Extract the [x, y] coordinate from the center of the cell holding the provided text.  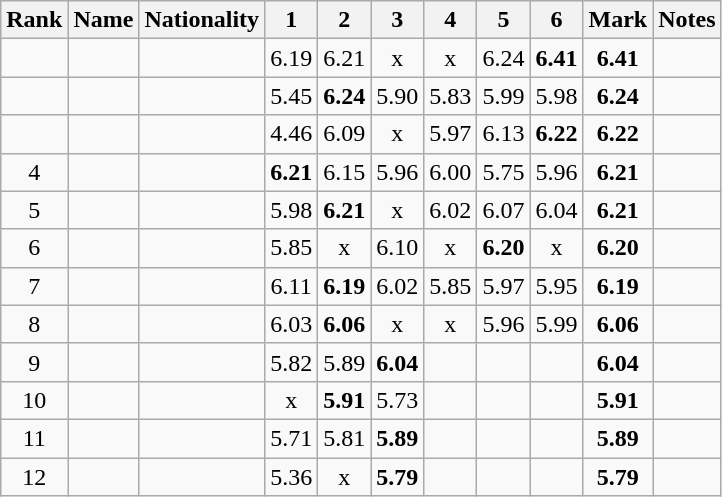
5.73 [398, 400]
6.09 [344, 134]
8 [34, 324]
6.11 [292, 286]
Name [104, 20]
3 [398, 20]
6.13 [504, 134]
5.75 [504, 172]
4.46 [292, 134]
5.71 [292, 438]
6.10 [398, 248]
7 [34, 286]
2 [344, 20]
11 [34, 438]
1 [292, 20]
Notes [687, 20]
5.90 [398, 96]
Rank [34, 20]
Mark [618, 20]
5.83 [450, 96]
6.07 [504, 210]
12 [34, 477]
6.00 [450, 172]
5.82 [292, 362]
6.03 [292, 324]
5.81 [344, 438]
5.95 [556, 286]
6.15 [344, 172]
9 [34, 362]
5.45 [292, 96]
10 [34, 400]
5.36 [292, 477]
Nationality [202, 20]
